Scan for the cell matching the given text and deliver its (x, y) coordinate at center. 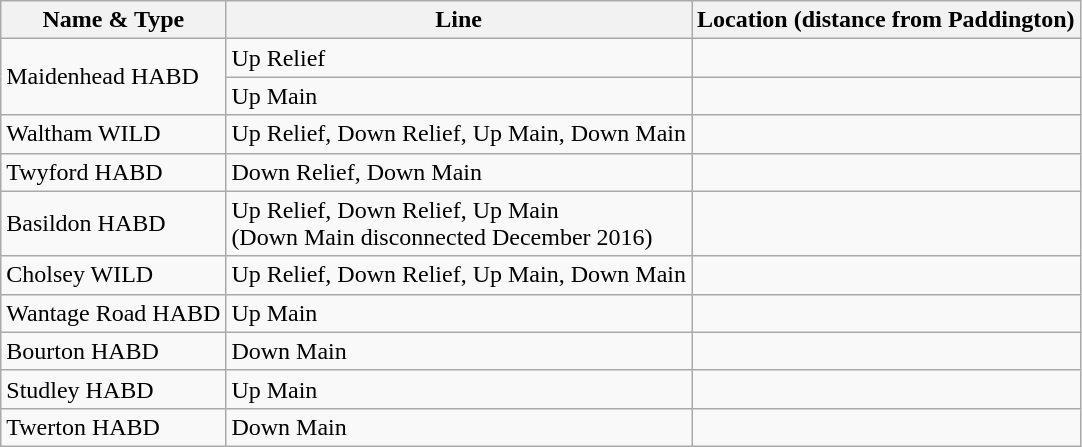
Location (distance from Paddington) (886, 20)
Cholsey WILD (114, 275)
Bourton HABD (114, 351)
Studley HABD (114, 389)
Up Relief, Down Relief, Up Main(Down Main disconnected December 2016) (459, 224)
Maidenhead HABD (114, 77)
Name & Type (114, 20)
Up Relief (459, 58)
Basildon HABD (114, 224)
Down Relief, Down Main (459, 172)
Twyford HABD (114, 172)
Waltham WILD (114, 134)
Line (459, 20)
Twerton HABD (114, 427)
Wantage Road HABD (114, 313)
